Output the [X, Y] coordinate of the center of the cell containing the given text.  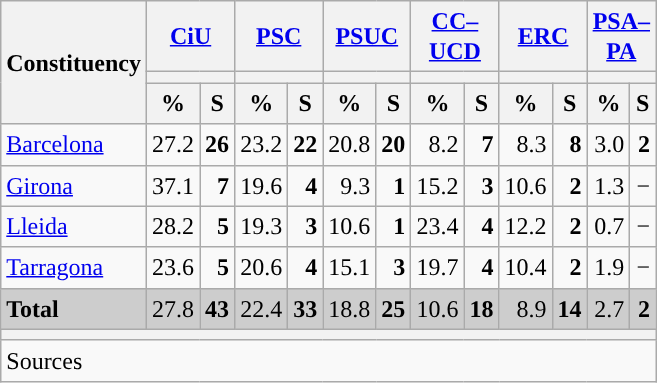
PSA–PA [621, 36]
Lleida [74, 226]
CiU [190, 36]
20.6 [262, 268]
0.7 [608, 226]
10.4 [526, 268]
Sources [328, 360]
Total [74, 308]
2.7 [608, 308]
25 [394, 308]
23.4 [438, 226]
8.9 [526, 308]
Girona [74, 186]
18 [482, 308]
3.0 [608, 144]
1.3 [608, 186]
43 [218, 308]
Constituency [74, 62]
22.4 [262, 308]
22 [306, 144]
20.8 [350, 144]
37.1 [172, 186]
8.2 [438, 144]
ERC [543, 36]
Barcelona [74, 144]
28.2 [172, 226]
27.8 [172, 308]
18.8 [350, 308]
23.6 [172, 268]
PSC [279, 36]
19.3 [262, 226]
CC–UCD [455, 36]
27.2 [172, 144]
26 [218, 144]
8 [570, 144]
33 [306, 308]
19.6 [262, 186]
12.2 [526, 226]
23.2 [262, 144]
8.3 [526, 144]
15.2 [438, 186]
15.1 [350, 268]
1.9 [608, 268]
14 [570, 308]
20 [394, 144]
Tarragona [74, 268]
9.3 [350, 186]
19.7 [438, 268]
PSUC [367, 36]
